Capture the cell that displays the provided text and extract its [x, y] central coordinate. 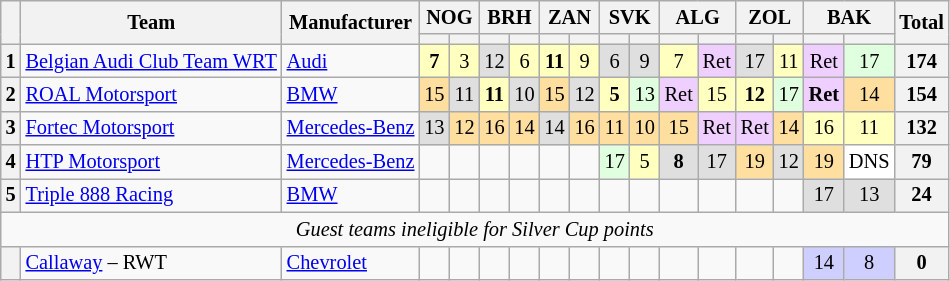
Fortec Motorsport [152, 128]
0 [921, 263]
2 [11, 94]
4 [11, 162]
SVK [630, 17]
Callaway – RWT [152, 263]
79 [921, 162]
Guest teams ineligible for Silver Cup points [475, 229]
Triple 888 Racing [152, 195]
154 [921, 94]
1 [11, 61]
ZOL [770, 17]
Audi [351, 61]
174 [921, 61]
HTP Motorsport [152, 162]
BRH [509, 17]
Team [152, 22]
Total [921, 22]
ZAN [570, 17]
132 [921, 128]
Chevrolet [351, 263]
BAK [850, 17]
ROAL Motorsport [152, 94]
NOG [449, 17]
24 [921, 195]
Manufacturer [351, 22]
ALG [698, 17]
DNS [869, 162]
Belgian Audi Club Team WRT [152, 61]
